Output the (x, y) coordinate of the center of the cell containing the given text.  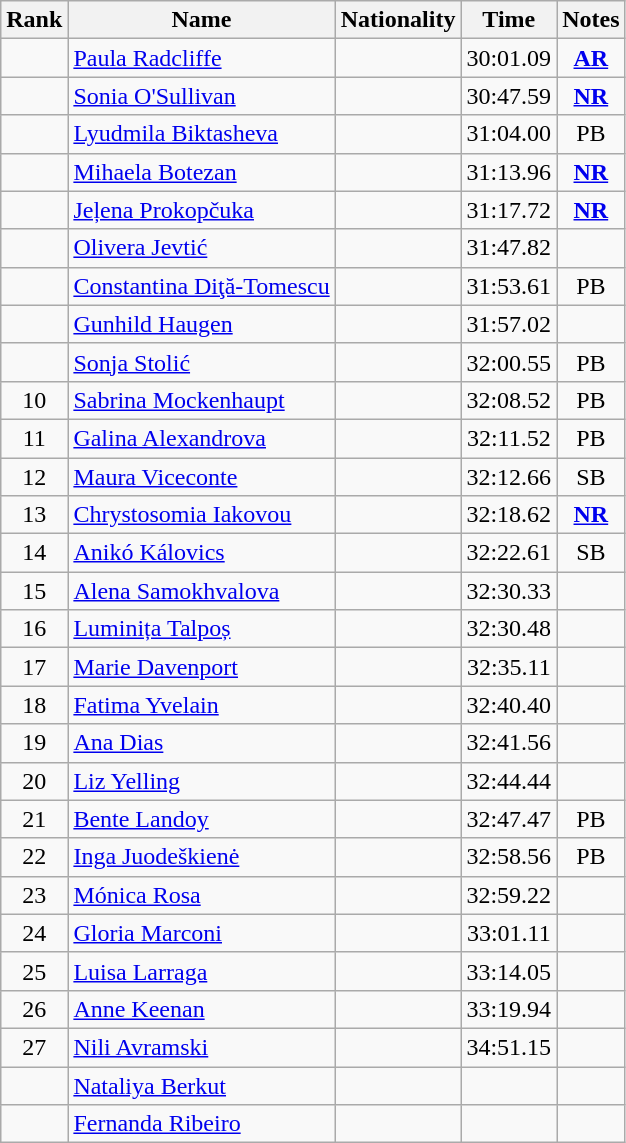
Bente Landoy (202, 819)
Gunhild Haugen (202, 324)
Nili Avramski (202, 1047)
15 (34, 591)
Anikó Kálovics (202, 553)
Gloria Marconi (202, 933)
32:59.22 (509, 895)
Chrystosomia Iakovou (202, 515)
31:57.02 (509, 324)
16 (34, 629)
Marie Davenport (202, 667)
32:40.40 (509, 705)
32:41.56 (509, 743)
18 (34, 705)
22 (34, 857)
Nataliya Berkut (202, 1085)
Constantina Diţă-Tomescu (202, 286)
33:19.94 (509, 1009)
Sonja Stolić (202, 362)
31:13.96 (509, 172)
11 (34, 438)
Name (202, 20)
27 (34, 1047)
Mihaela Botezan (202, 172)
30:01.09 (509, 58)
Luminița Talpoș (202, 629)
Rank (34, 20)
Liz Yelling (202, 781)
31:17.72 (509, 210)
31:53.61 (509, 286)
32:11.52 (509, 438)
20 (34, 781)
AR (591, 58)
Mónica Rosa (202, 895)
32:44.44 (509, 781)
Nationality (398, 20)
32:35.11 (509, 667)
32:58.56 (509, 857)
Fatima Yvelain (202, 705)
33:01.11 (509, 933)
32:12.66 (509, 477)
32:30.48 (509, 629)
32:18.62 (509, 515)
Olivera Jevtić (202, 248)
24 (34, 933)
32:08.52 (509, 400)
Paula Radcliffe (202, 58)
31:47.82 (509, 248)
33:14.05 (509, 971)
21 (34, 819)
23 (34, 895)
14 (34, 553)
32:00.55 (509, 362)
Fernanda Ribeiro (202, 1124)
26 (34, 1009)
Galina Alexandrova (202, 438)
19 (34, 743)
17 (34, 667)
Sabrina Mockenhaupt (202, 400)
32:30.33 (509, 591)
12 (34, 477)
Anne Keenan (202, 1009)
Sonia O'Sullivan (202, 96)
Maura Viceconte (202, 477)
31:04.00 (509, 134)
32:22.61 (509, 553)
Luisa Larraga (202, 971)
Time (509, 20)
Inga Juodeškienė (202, 857)
10 (34, 400)
Ana Dias (202, 743)
Lyudmila Biktasheva (202, 134)
34:51.15 (509, 1047)
32:47.47 (509, 819)
Jeļena Prokopčuka (202, 210)
25 (34, 971)
13 (34, 515)
30:47.59 (509, 96)
Alena Samokhvalova (202, 591)
Notes (591, 20)
